Scan for the cell matching the given text and deliver its [x, y] coordinate at center. 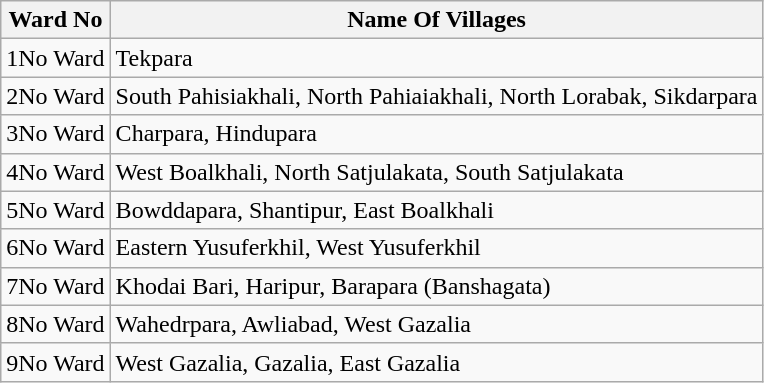
West Gazalia, Gazalia, East Gazalia [436, 362]
Wahedrpara, Awliabad, West Gazalia [436, 324]
Ward No [56, 20]
2No Ward [56, 96]
5No Ward [56, 210]
Name Of Villages [436, 20]
Eastern Yusuferkhil, West Yusuferkhil [436, 248]
Bowddapara, Shantipur, East Boalkhali [436, 210]
9No Ward [56, 362]
Tekpara [436, 58]
Khodai Bari, Haripur, Barapara (Banshagata) [436, 286]
4No Ward [56, 172]
3No Ward [56, 134]
7No Ward [56, 286]
West Boalkhali, North Satjulakata, South Satjulakata [436, 172]
6No Ward [56, 248]
1No Ward [56, 58]
South Pahisiakhali, North Pahiaiakhali, North Lorabak, Sikdarpara [436, 96]
8No Ward [56, 324]
Charpara, Hindupara [436, 134]
